Identify which cell holds the provided text, then report its (X, Y) central coordinate. 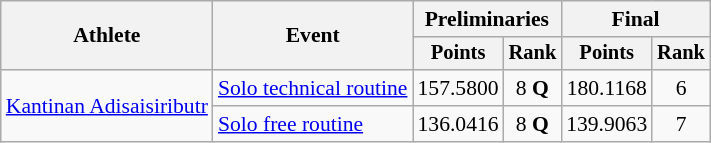
Preliminaries (486, 19)
Kantinan Adisaisiributr (107, 106)
180.1168 (606, 88)
136.0416 (458, 124)
Athlete (107, 36)
139.9063 (606, 124)
6 (681, 88)
Event (313, 36)
Solo free routine (313, 124)
7 (681, 124)
Final (636, 19)
157.5800 (458, 88)
Solo technical routine (313, 88)
